Identify which cell holds the provided text, then report its [X, Y] central coordinate. 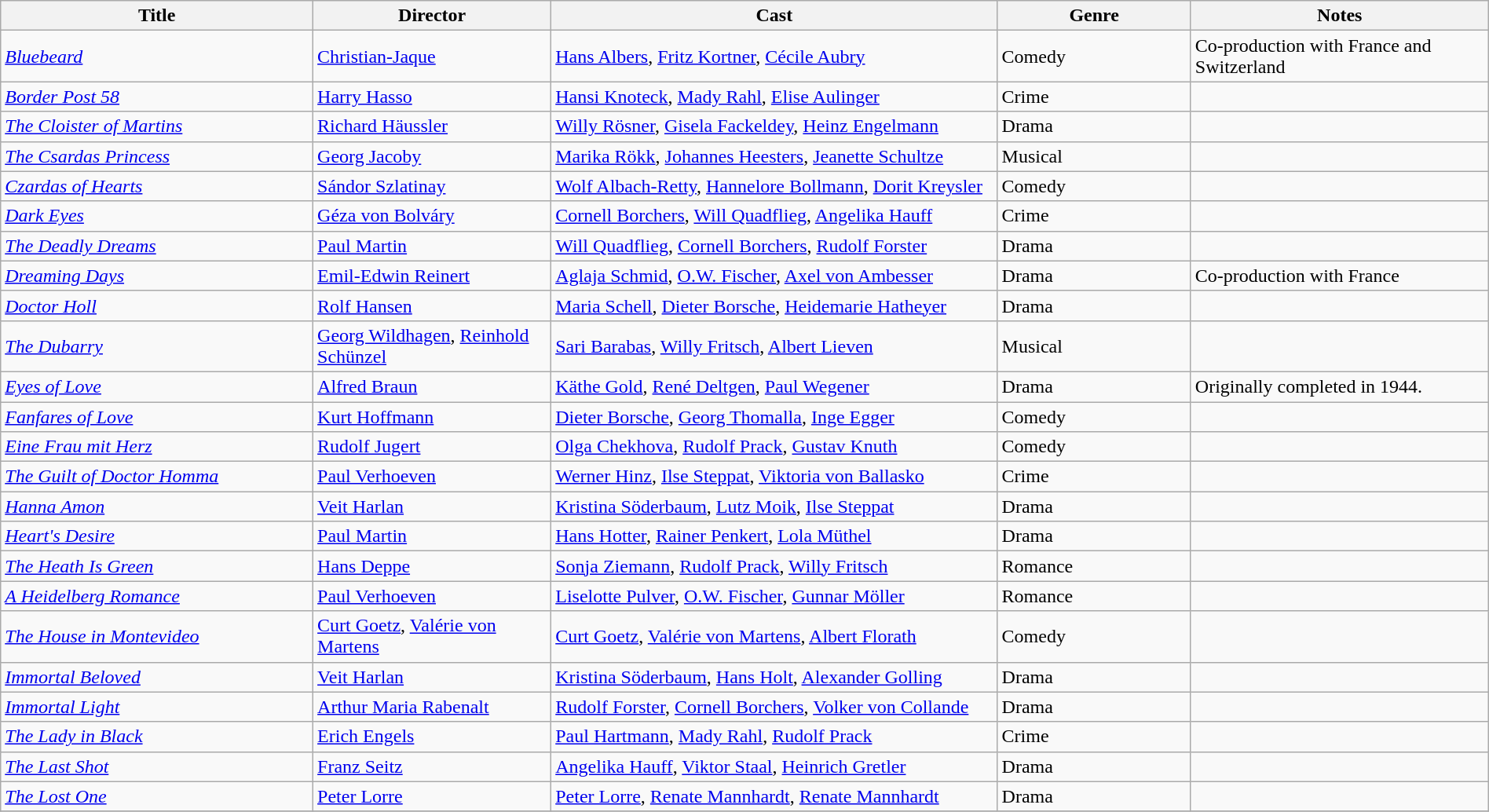
Willy Rösner, Gisela Fackeldey, Heinz Engelmann [774, 126]
The Lady in Black [157, 737]
The Heath Is Green [157, 566]
Co-production with France and Switzerland [1340, 57]
Richard Häussler [432, 126]
Originally completed in 1944. [1340, 386]
Co-production with France [1340, 276]
Erich Engels [432, 737]
The Cloister of Martins [157, 126]
Rudolf Forster, Cornell Borchers, Volker von Collande [774, 707]
Title [157, 16]
Käthe Gold, René Deltgen, Paul Wegener [774, 386]
The Guilt of Doctor Homma [157, 477]
Curt Goetz, Valérie von Martens, Albert Florath [774, 636]
The Dubarry [157, 346]
Sonja Ziemann, Rudolf Prack, Willy Fritsch [774, 566]
The Deadly Dreams [157, 246]
Bluebeard [157, 57]
Immortal Beloved [157, 677]
Fanfares of Love [157, 417]
Sari Barabas, Willy Fritsch, Albert Lieven [774, 346]
Marika Rökk, Johannes Heesters, Jeanette Schultze [774, 156]
Kristina Söderbaum, Hans Holt, Alexander Golling [774, 677]
Border Post 58 [157, 97]
Kurt Hoffmann [432, 417]
Peter Lorre [432, 796]
Emil-Edwin Reinert [432, 276]
Hanna Amon [157, 507]
Franz Seitz [432, 766]
Aglaja Schmid, O.W. Fischer, Axel von Ambesser [774, 276]
Alfred Braun [432, 386]
Czardas of Hearts [157, 186]
Paul Hartmann, Mady Rahl, Rudolf Prack [774, 737]
A Heidelberg Romance [157, 596]
Curt Goetz, Valérie von Martens [432, 636]
Arthur Maria Rabenalt [432, 707]
Director [432, 16]
Cast [774, 16]
Eine Frau mit Herz [157, 447]
Harry Hasso [432, 97]
Wolf Albach-Retty, Hannelore Bollmann, Dorit Kreysler [774, 186]
Peter Lorre, Renate Mannhardt, Renate Mannhardt [774, 796]
Sándor Szlatinay [432, 186]
Maria Schell, Dieter Borsche, Heidemarie Hatheyer [774, 305]
Eyes of Love [157, 386]
Genre [1094, 16]
Dieter Borsche, Georg Thomalla, Inge Egger [774, 417]
Heart's Desire [157, 536]
Georg Wildhagen, Reinhold Schünzel [432, 346]
Georg Jacoby [432, 156]
Hansi Knoteck, Mady Rahl, Elise Aulinger [774, 97]
The Lost One [157, 796]
Liselotte Pulver, O.W. Fischer, Gunnar Möller [774, 596]
The Last Shot [157, 766]
Rolf Hansen [432, 305]
Angelika Hauff, Viktor Staal, Heinrich Gretler [774, 766]
Doctor Holl [157, 305]
Géza von Bolváry [432, 216]
Hans Deppe [432, 566]
Immortal Light [157, 707]
Notes [1340, 16]
Olga Chekhova, Rudolf Prack, Gustav Knuth [774, 447]
The Csardas Princess [157, 156]
Werner Hinz, Ilse Steppat, Viktoria von Ballasko [774, 477]
Dark Eyes [157, 216]
Rudolf Jugert [432, 447]
The House in Montevideo [157, 636]
Cornell Borchers, Will Quadflieg, Angelika Hauff [774, 216]
Christian-Jaque [432, 57]
Will Quadflieg, Cornell Borchers, Rudolf Forster [774, 246]
Kristina Söderbaum, Lutz Moik, Ilse Steppat [774, 507]
Dreaming Days [157, 276]
Hans Albers, Fritz Kortner, Cécile Aubry [774, 57]
Hans Hotter, Rainer Penkert, Lola Müthel [774, 536]
